Detect which cell encompasses the target text, then output its (x, y) center coordinate. 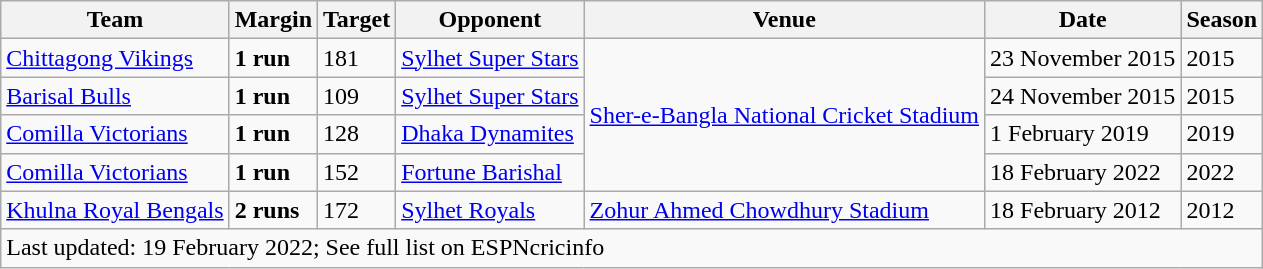
Chittagong Vikings (115, 58)
Team (115, 20)
Venue (784, 20)
Last updated: 19 February 2022; See full list on ESPNcricinfo (632, 248)
Target (357, 20)
Date (1083, 20)
2022 (1222, 172)
Margin (273, 20)
Fortune Barishal (490, 172)
23 November 2015 (1083, 58)
2012 (1222, 210)
Sylhet Royals (490, 210)
18 February 2012 (1083, 210)
Zohur Ahmed Chowdhury Stadium (784, 210)
181 (357, 58)
2 runs (273, 210)
18 February 2022 (1083, 172)
Opponent (490, 20)
109 (357, 96)
24 November 2015 (1083, 96)
Sher-e-Bangla National Cricket Stadium (784, 115)
1 February 2019 (1083, 134)
Barisal Bulls (115, 96)
Khulna Royal Bengals (115, 210)
Season (1222, 20)
Dhaka Dynamites (490, 134)
2019 (1222, 134)
172 (357, 210)
128 (357, 134)
152 (357, 172)
